Detect which cell encompasses the target text, then output its (x, y) center coordinate. 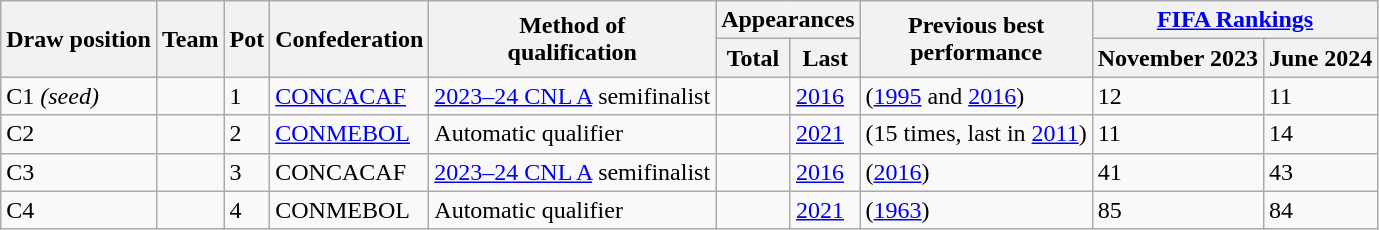
(15 times, last in 2011) (976, 134)
Previous bestperformance (976, 39)
84 (1320, 210)
(1995 and 2016) (976, 96)
14 (1320, 134)
FIFA Rankings (1235, 20)
C4 (79, 210)
12 (1178, 96)
1 (247, 96)
Method ofqualification (572, 39)
June 2024 (1320, 58)
Team (190, 39)
4 (247, 210)
Pot (247, 39)
C1 (seed) (79, 96)
43 (1320, 172)
(2016) (976, 172)
Last (825, 58)
C2 (79, 134)
3 (247, 172)
Total (754, 58)
Confederation (350, 39)
(1963) (976, 210)
November 2023 (1178, 58)
41 (1178, 172)
85 (1178, 210)
Appearances (788, 20)
2 (247, 134)
Draw position (79, 39)
C3 (79, 172)
